Locate the cell with the specified text and output its [x, y] center coordinate. 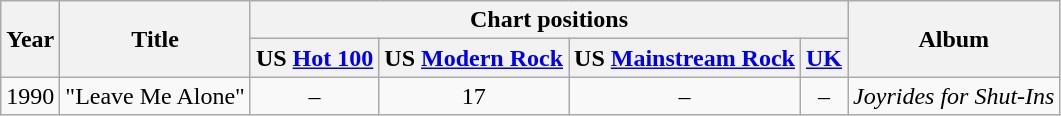
UK [824, 58]
1990 [30, 96]
US Mainstream Rock [685, 58]
Year [30, 39]
Title [156, 39]
"Leave Me Alone" [156, 96]
US Hot 100 [314, 58]
US Modern Rock [474, 58]
17 [474, 96]
Joyrides for Shut-Ins [954, 96]
Album [954, 39]
Chart positions [548, 20]
